For the text-containing cell, return its midpoint in (X, Y) coordinate format. 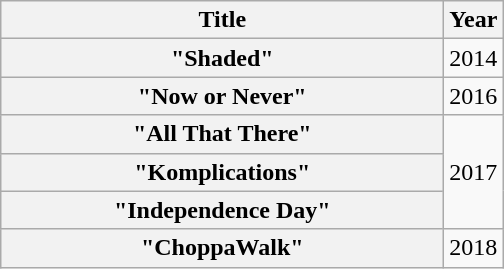
"Shaded" (222, 58)
2016 (474, 96)
"Now or Never" (222, 96)
Title (222, 20)
Year (474, 20)
"Komplications" (222, 172)
"Independence Day" (222, 210)
2014 (474, 58)
"All That There" (222, 134)
"ChoppaWalk" (222, 248)
2018 (474, 248)
2017 (474, 172)
